Extract the (X, Y) coordinate from the center of the cell holding the provided text.  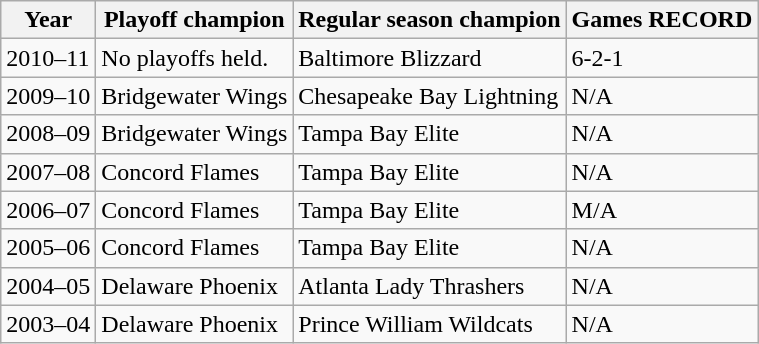
Games RECORD (662, 20)
No playoffs held. (194, 58)
M/A (662, 210)
6-2-1 (662, 58)
2010–11 (48, 58)
Year (48, 20)
2005–06 (48, 248)
2006–07 (48, 210)
2009–10 (48, 96)
Regular season champion (430, 20)
Playoff champion (194, 20)
2008–09 (48, 134)
Baltimore Blizzard (430, 58)
2004–05 (48, 286)
Prince William Wildcats (430, 324)
Chesapeake Bay Lightning (430, 96)
Atlanta Lady Thrashers (430, 286)
2007–08 (48, 172)
2003–04 (48, 324)
